Return the (X, Y) coordinate for the center point of the cell that contains the specified text.  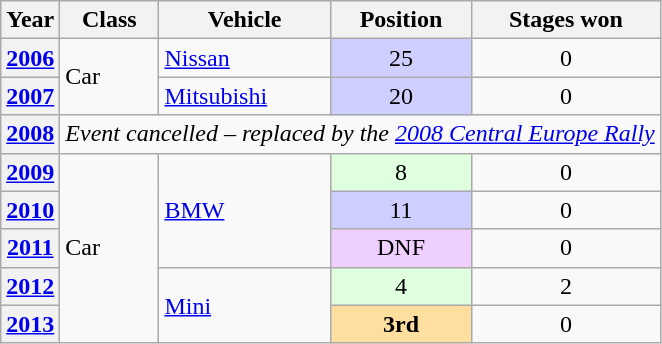
4 (400, 286)
2012 (30, 286)
2011 (30, 248)
Year (30, 20)
Nissan (244, 58)
BMW (244, 210)
DNF (400, 248)
Mitsubishi (244, 96)
Event cancelled – replaced by the 2008 Central Europe Rally (360, 134)
2009 (30, 172)
3rd (400, 324)
20 (400, 96)
Position (400, 20)
Vehicle (244, 20)
2010 (30, 210)
Mini (244, 305)
Class (110, 20)
2006 (30, 58)
2008 (30, 134)
11 (400, 210)
8 (400, 172)
2007 (30, 96)
2 (566, 286)
25 (400, 58)
Stages won (566, 20)
2013 (30, 324)
